Determine the (X, Y) coordinate at the center of the cell enclosing the given text.  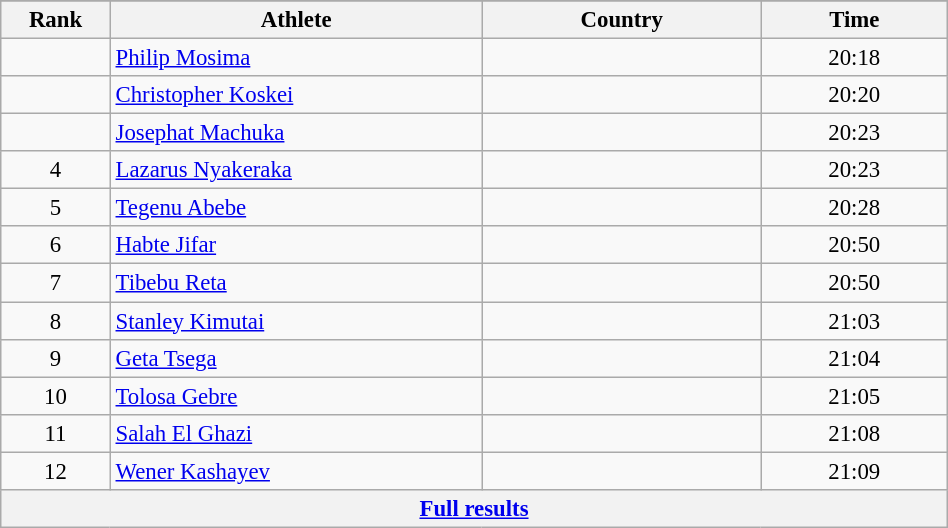
Josephat Machuka (296, 133)
Tibebu Reta (296, 283)
Athlete (296, 20)
5 (56, 208)
Tolosa Gebre (296, 396)
9 (56, 358)
21:04 (854, 358)
Christopher Koskei (296, 95)
Country (622, 20)
10 (56, 396)
11 (56, 433)
Habte Jifar (296, 245)
Stanley Kimutai (296, 321)
20:18 (854, 58)
Rank (56, 20)
Full results (474, 509)
6 (56, 245)
7 (56, 283)
21:03 (854, 321)
21:08 (854, 433)
21:05 (854, 396)
Lazarus Nyakeraka (296, 170)
12 (56, 471)
Tegenu Abebe (296, 208)
Salah El Ghazi (296, 433)
20:20 (854, 95)
8 (56, 321)
Wener Kashayev (296, 471)
20:28 (854, 208)
21:09 (854, 471)
Geta Tsega (296, 358)
Philip Mosima (296, 58)
4 (56, 170)
Time (854, 20)
